Detect which cell encompasses the target text, then output its (X, Y) center coordinate. 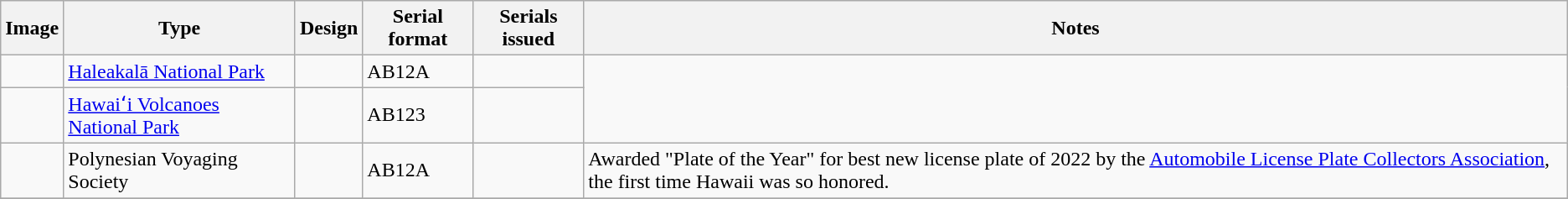
Hawaiʻi Volcanoes National Park (179, 116)
Image (32, 29)
Notes (1075, 29)
Design (328, 29)
Type (179, 29)
Haleakalā National Park (179, 71)
Serials issued (529, 29)
AB123 (418, 116)
Serial format (418, 29)
Polynesian Voyaging Society (179, 170)
